Pinpoint the cell where the given text exists, returning its (X, Y) midpoint coordinate. 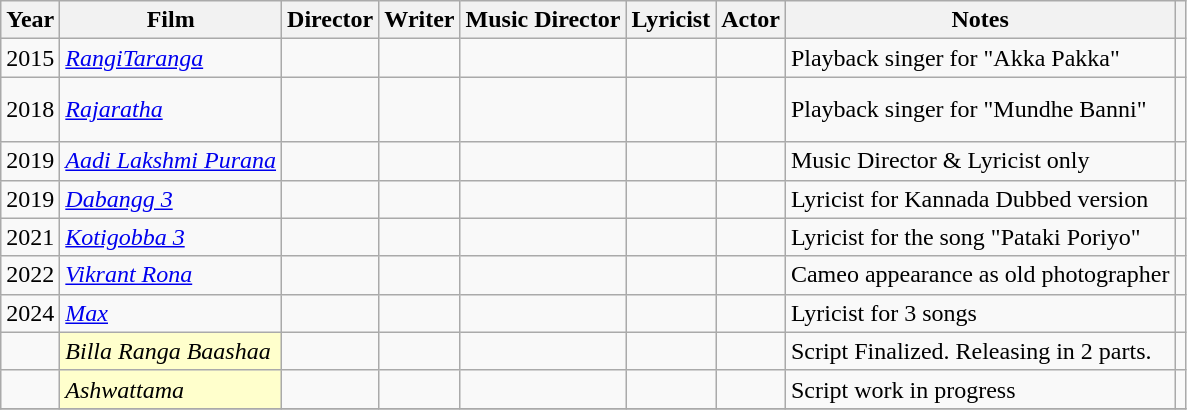
2015 (30, 58)
2018 (30, 110)
2024 (30, 313)
RangiTaranga (171, 58)
Year (30, 20)
Cameo appearance as old photographer (980, 275)
Max (171, 313)
Music Director & Lyricist only (980, 161)
Script Finalized. Releasing in 2 parts. (980, 351)
Music Director (543, 20)
Lyricist for the song "Pataki Poriyo" (980, 237)
Rajaratha (171, 110)
Director (330, 20)
Playback singer for "Mundhe Banni" (980, 110)
2022 (30, 275)
Ashwattama (171, 389)
Film (171, 20)
Vikrant Rona (171, 275)
Lyricist for Kannada Dubbed version (980, 199)
Aadi Lakshmi Purana (171, 161)
Lyricist for 3 songs (980, 313)
Actor (751, 20)
Notes (980, 20)
Kotigobba 3 (171, 237)
2021 (30, 237)
Playback singer for "Akka Pakka" (980, 58)
Billa Ranga Baashaa (171, 351)
Script work in progress (980, 389)
Lyricist (671, 20)
Writer (420, 20)
Dabangg 3 (171, 199)
